Detect which cell encompasses the target text, then output its [X, Y] center coordinate. 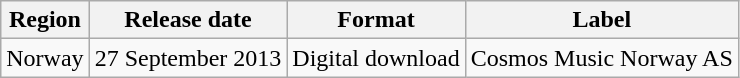
Format [376, 20]
Label [602, 20]
Release date [188, 20]
Cosmos Music Norway AS [602, 58]
Norway [45, 58]
Region [45, 20]
27 September 2013 [188, 58]
Digital download [376, 58]
